Determine the [x, y] coordinate at the center of the cell enclosing the given text.  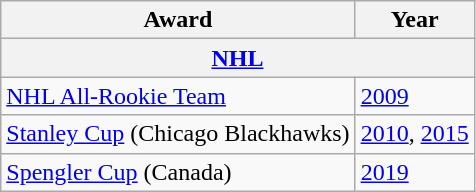
Stanley Cup (Chicago Blackhawks) [178, 134]
Award [178, 20]
NHL All-Rookie Team [178, 96]
2010, 2015 [414, 134]
Year [414, 20]
NHL [238, 58]
2019 [414, 172]
2009 [414, 96]
Spengler Cup (Canada) [178, 172]
